For the text-containing cell, return its midpoint in [x, y] coordinate format. 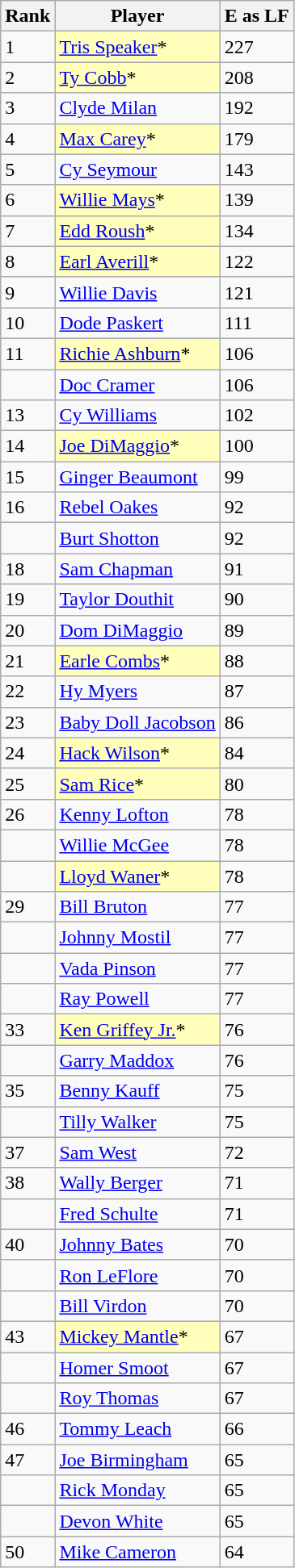
179 [257, 139]
Taylor Douthit [137, 600]
80 [257, 784]
Sam Chapman [137, 569]
47 [27, 1460]
18 [27, 569]
Earl Averill* [137, 261]
15 [27, 477]
Player [137, 16]
Lloyd Waner* [137, 876]
Hy Myers [137, 692]
100 [257, 446]
72 [257, 1152]
Hack Wilson* [137, 753]
35 [27, 1091]
Roy Thomas [137, 1399]
Edd Roush* [137, 231]
Ty Cobb* [137, 77]
208 [257, 77]
134 [257, 231]
Rick Monday [137, 1491]
26 [27, 814]
Sam West [137, 1152]
Dode Paskert [137, 323]
Ken Griffey Jr.* [137, 1030]
1 [27, 47]
Tilly Walker [137, 1122]
Willie Davis [137, 292]
64 [257, 1552]
38 [27, 1183]
16 [27, 508]
102 [257, 416]
29 [27, 907]
Johnny Mostil [137, 938]
4 [27, 139]
192 [257, 108]
14 [27, 446]
Benny Kauff [137, 1091]
8 [27, 261]
Johnny Bates [137, 1244]
Max Carey* [137, 139]
23 [27, 722]
Willie Mays* [137, 200]
Bill Virdon [137, 1306]
122 [257, 261]
19 [27, 600]
21 [27, 661]
Doc Cramer [137, 385]
Wally Berger [137, 1183]
Cy Williams [137, 416]
Cy Seymour [137, 169]
90 [257, 600]
121 [257, 292]
91 [257, 569]
99 [257, 477]
227 [257, 47]
40 [27, 1244]
Mickey Mantle* [137, 1336]
86 [257, 722]
50 [27, 1552]
139 [257, 200]
9 [27, 292]
Bill Bruton [137, 907]
Joe Birmingham [137, 1460]
Dom DiMaggio [137, 630]
20 [27, 630]
5 [27, 169]
89 [257, 630]
7 [27, 231]
46 [27, 1429]
Sam Rice* [137, 784]
Homer Smoot [137, 1368]
10 [27, 323]
6 [27, 200]
87 [257, 692]
Baby Doll Jacobson [137, 722]
Joe DiMaggio* [137, 446]
Clyde Milan [137, 108]
11 [27, 353]
33 [27, 1030]
25 [27, 784]
Vada Pinson [137, 968]
Kenny Lofton [137, 814]
13 [27, 416]
Ginger Beaumont [137, 477]
Ron LeFlore [137, 1275]
143 [257, 169]
Mike Cameron [137, 1552]
Garry Maddox [137, 1060]
Rebel Oakes [137, 508]
Burt Shotton [137, 538]
Earle Combs* [137, 661]
2 [27, 77]
Tris Speaker* [137, 47]
E as LF [257, 16]
3 [27, 108]
Tommy Leach [137, 1429]
Devon White [137, 1521]
Richie Ashburn* [137, 353]
Willie McGee [137, 845]
24 [27, 753]
Rank [27, 16]
37 [27, 1152]
111 [257, 323]
84 [257, 753]
43 [27, 1336]
Fred Schulte [137, 1214]
22 [27, 692]
Ray Powell [137, 999]
88 [257, 661]
66 [257, 1429]
